Identify which cell holds the provided text, then report its [x, y] central coordinate. 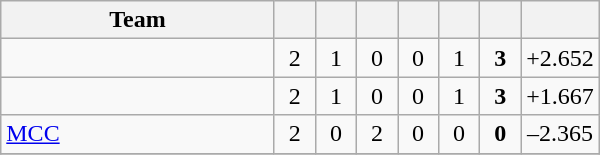
–2.365 [560, 134]
+1.667 [560, 96]
+2.652 [560, 58]
MCC [138, 134]
Team [138, 20]
